For the text-containing cell, return its midpoint in [X, Y] coordinate format. 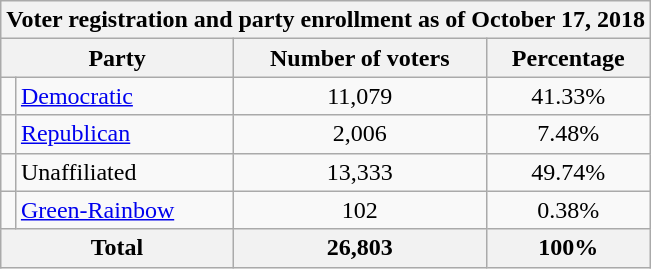
Number of voters [360, 58]
49.74% [568, 172]
0.38% [568, 210]
7.48% [568, 134]
41.33% [568, 96]
Unaffiliated [124, 172]
Total [118, 248]
11,079 [360, 96]
100% [568, 248]
Voter registration and party enrollment as of October 17, 2018 [326, 20]
Green-Rainbow [124, 210]
Percentage [568, 58]
Democratic [124, 96]
102 [360, 210]
Party [118, 58]
26,803 [360, 248]
2,006 [360, 134]
13,333 [360, 172]
Republican [124, 134]
